For the text-containing cell, return its midpoint in (x, y) coordinate format. 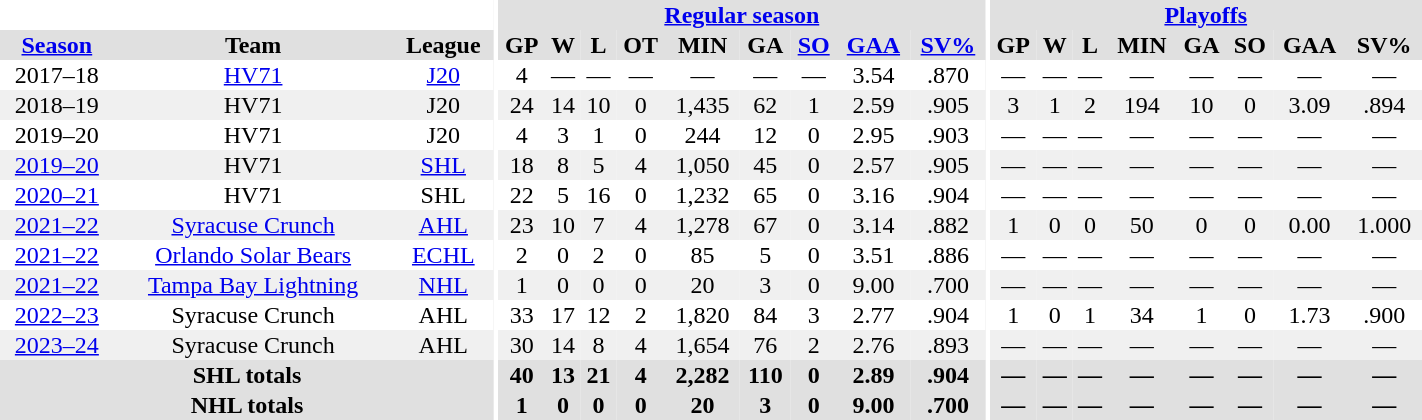
.886 (948, 255)
62 (766, 105)
24 (522, 105)
2.95 (874, 135)
3.09 (1310, 105)
23 (522, 225)
18 (522, 165)
1.000 (1384, 225)
7 (598, 225)
Team (254, 45)
.893 (948, 345)
2.59 (874, 105)
2.57 (874, 165)
2022–23 (57, 315)
.894 (1384, 105)
Regular season (742, 15)
85 (702, 255)
40 (522, 375)
NHL (444, 285)
2.89 (874, 375)
Playoffs (1206, 15)
3.54 (874, 75)
84 (766, 315)
1,278 (702, 225)
76 (766, 345)
33 (522, 315)
1,435 (702, 105)
3.51 (874, 255)
16 (598, 195)
.870 (948, 75)
1.73 (1310, 315)
50 (1142, 225)
League (444, 45)
1,050 (702, 165)
.903 (948, 135)
2020–21 (57, 195)
2.77 (874, 315)
244 (702, 135)
110 (766, 375)
.900 (1384, 315)
2.76 (874, 345)
2018–19 (57, 105)
.882 (948, 225)
17 (562, 315)
2,282 (702, 375)
13 (562, 375)
Season (57, 45)
34 (1142, 315)
45 (766, 165)
OT (640, 45)
67 (766, 225)
Tampa Bay Lightning (254, 285)
1,820 (702, 315)
ECHL (444, 255)
2023–24 (57, 345)
65 (766, 195)
22 (522, 195)
0.00 (1310, 225)
194 (1142, 105)
30 (522, 345)
SHL totals (247, 375)
Orlando Solar Bears (254, 255)
1,654 (702, 345)
3.14 (874, 225)
2017–18 (57, 75)
1,232 (702, 195)
3.16 (874, 195)
NHL totals (247, 405)
21 (598, 375)
